Identify which cell holds the provided text, then report its (x, y) central coordinate. 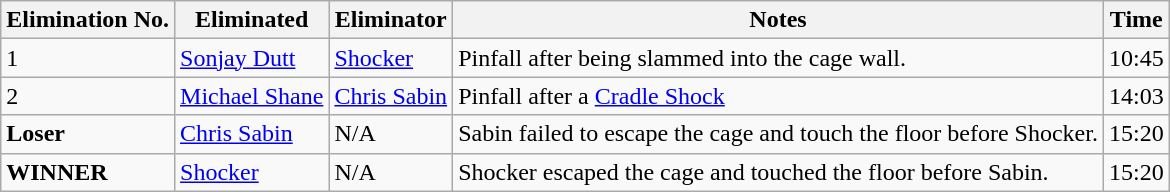
Notes (778, 20)
Sonjay Dutt (252, 58)
Time (1136, 20)
Eliminated (252, 20)
10:45 (1136, 58)
1 (88, 58)
2 (88, 96)
Shocker escaped the cage and touched the floor before Sabin. (778, 172)
14:03 (1136, 96)
Sabin failed to escape the cage and touch the floor before Shocker. (778, 134)
Eliminator (391, 20)
WINNER (88, 172)
Elimination No. (88, 20)
Loser (88, 134)
Pinfall after being slammed into the cage wall. (778, 58)
Michael Shane (252, 96)
Pinfall after a Cradle Shock (778, 96)
